Output the [x, y] coordinate of the center of the cell containing the given text.  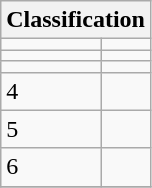
6 [52, 167]
Classification [76, 20]
4 [52, 91]
5 [52, 129]
